Detect which cell encompasses the target text, then output its [x, y] center coordinate. 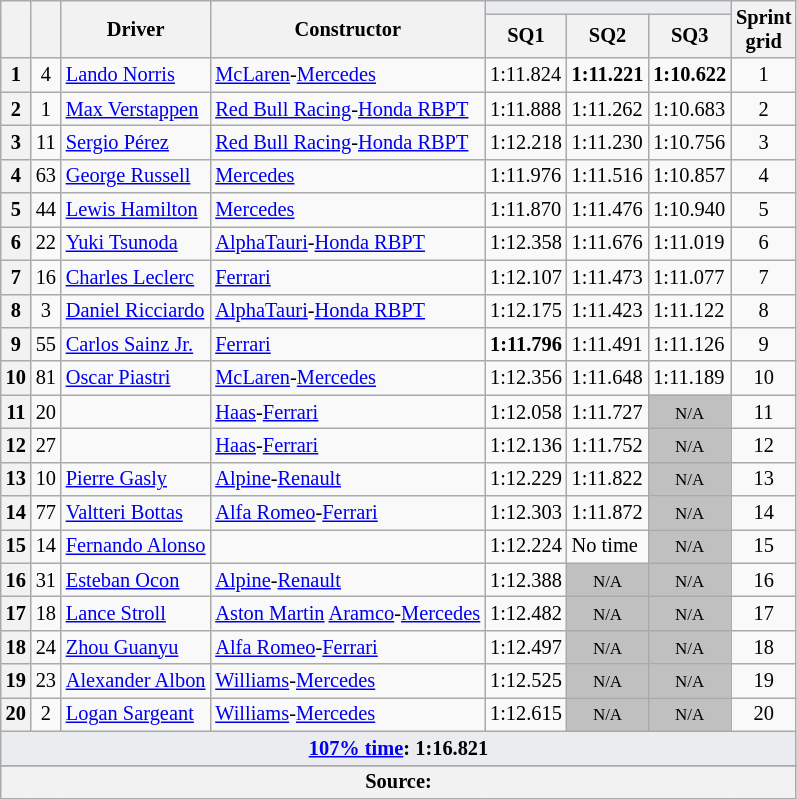
1:11.019 [690, 243]
1:11.648 [608, 378]
1:11.796 [526, 344]
27 [46, 445]
1:11.126 [690, 344]
1:12.218 [526, 142]
1:11.230 [608, 142]
George Russell [136, 176]
1:12.497 [526, 647]
31 [46, 580]
1:11.976 [526, 176]
63 [46, 176]
Oscar Piastri [136, 378]
1:11.476 [608, 210]
1:10.756 [690, 142]
Carlos Sainz Jr. [136, 344]
1:11.516 [608, 176]
Aston Martin Aramco-Mercedes [348, 613]
1:11.752 [608, 445]
Valtteri Bottas [136, 513]
Max Verstappen [136, 109]
1:12.482 [526, 613]
Charles Leclerc [136, 277]
1:11.423 [608, 311]
44 [46, 210]
1:12.388 [526, 580]
1:10.622 [690, 75]
Driver [136, 29]
Fernando Alonso [136, 546]
1:11.888 [526, 109]
Lewis Hamilton [136, 210]
SQ1 [526, 36]
1:10.940 [690, 210]
Daniel Ricciardo [136, 311]
77 [46, 513]
1:10.683 [690, 109]
SQ2 [608, 36]
1:12.058 [526, 412]
Pierre Gasly [136, 479]
23 [46, 681]
1:12.525 [526, 681]
Lance Stroll [136, 613]
1:12.107 [526, 277]
1:12.175 [526, 311]
Alexander Albon [136, 681]
Logan Sargeant [136, 714]
Constructor [348, 29]
22 [46, 243]
Source: [399, 782]
1:11.870 [526, 210]
Sprintgrid [764, 29]
107% time: 1:16.821 [399, 748]
1:11.221 [608, 75]
Lando Norris [136, 75]
1:12.303 [526, 513]
1:12.136 [526, 445]
1:11.824 [526, 75]
1:11.122 [690, 311]
1:12.358 [526, 243]
Sergio Pérez [136, 142]
Esteban Ocon [136, 580]
1:12.229 [526, 479]
1:11.189 [690, 378]
1:11.262 [608, 109]
1:11.822 [608, 479]
24 [46, 647]
Yuki Tsunoda [136, 243]
1:12.356 [526, 378]
1:10.857 [690, 176]
1:11.473 [608, 277]
1:11.676 [608, 243]
Zhou Guanyu [136, 647]
1:11.727 [608, 412]
1:12.615 [526, 714]
81 [46, 378]
55 [46, 344]
1:12.224 [526, 546]
1:11.872 [608, 513]
1:11.491 [608, 344]
1:11.077 [690, 277]
No time [608, 546]
SQ3 [690, 36]
